Return [X, Y] of the center of cell containing provided text 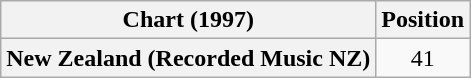
41 [423, 58]
Position [423, 20]
Chart (1997) [188, 20]
New Zealand (Recorded Music NZ) [188, 58]
